Pinpoint the cell where the given text exists, returning its [X, Y] midpoint coordinate. 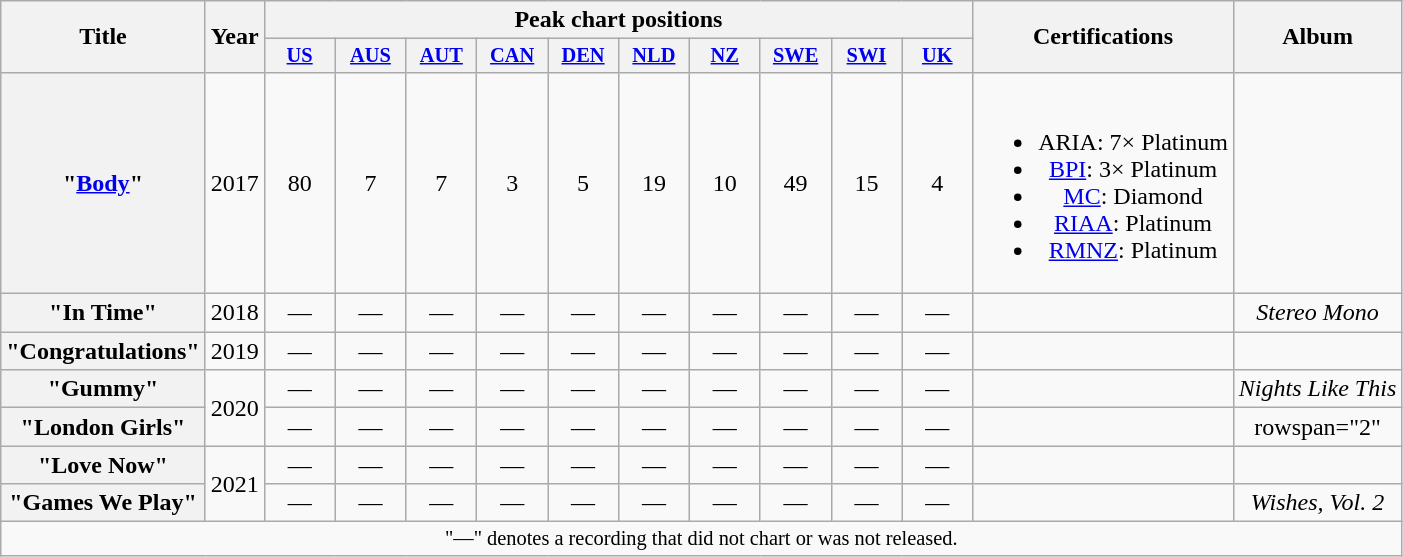
2019 [234, 351]
SWI [866, 56]
rowspan="2" [1317, 427]
Stereo Mono [1317, 313]
Year [234, 37]
US [300, 56]
CAN [512, 56]
80 [300, 182]
"Love Now" [103, 465]
2018 [234, 313]
UK [938, 56]
"Congratulations" [103, 351]
AUS [370, 56]
ARIA: 7× PlatinumBPI: 3× PlatinumMC: DiamondRIAA: PlatinumRMNZ: Platinum [1104, 182]
"—" denotes a recording that did not chart or was not released. [702, 539]
SWE [796, 56]
NLD [654, 56]
Peak chart positions [618, 20]
5 [584, 182]
"In Time" [103, 313]
49 [796, 182]
2020 [234, 408]
"Gummy" [103, 389]
2021 [234, 484]
Title [103, 37]
Album [1317, 37]
Wishes, Vol. 2 [1317, 503]
Certifications [1104, 37]
"Games We Play" [103, 503]
10 [724, 182]
15 [866, 182]
Nights Like This [1317, 389]
"Body" [103, 182]
AUT [442, 56]
4 [938, 182]
2017 [234, 182]
NZ [724, 56]
3 [512, 182]
"London Girls" [103, 427]
DEN [584, 56]
19 [654, 182]
